Provide the [X, Y] coordinate of the cell's center where the given text is located.  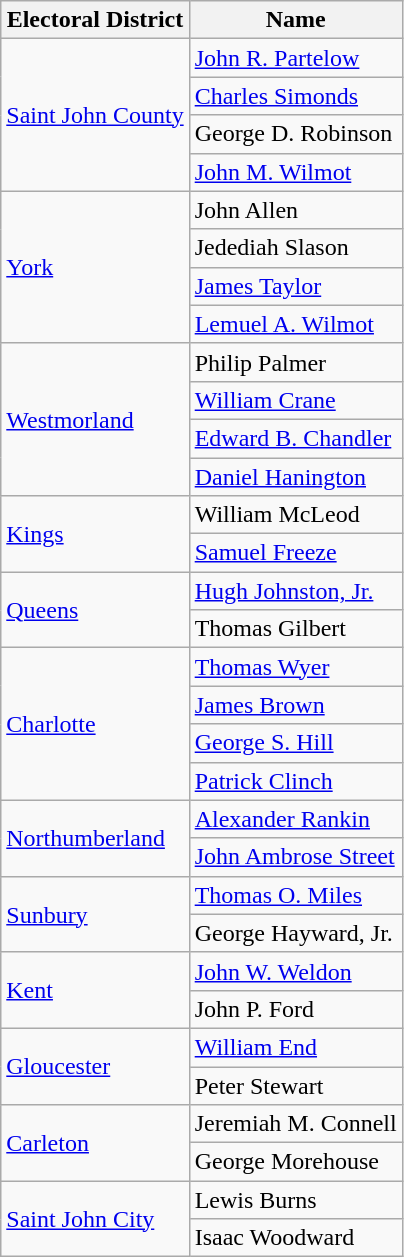
George D. Robinson [296, 134]
Gloucester [95, 1066]
George Morehouse [296, 1162]
William McLeod [296, 515]
John M. Wilmot [296, 172]
Sunbury [95, 914]
John W. Weldon [296, 971]
York [95, 267]
Philip Palmer [296, 362]
Isaac Woodward [296, 1238]
Daniel Hanington [296, 477]
James Brown [296, 705]
John P. Ford [296, 1009]
Peter Stewart [296, 1085]
John Ambrose Street [296, 857]
Jedediah Slason [296, 248]
William Crane [296, 400]
James Taylor [296, 286]
George Hayward, Jr. [296, 933]
John R. Partelow [296, 58]
Alexander Rankin [296, 819]
John Allen [296, 210]
Carleton [95, 1143]
Saint John County [95, 115]
Edward B. Chandler [296, 438]
William End [296, 1047]
Thomas O. Miles [296, 895]
Jeremiah M. Connell [296, 1124]
Westmorland [95, 419]
Hugh Johnston, Jr. [296, 591]
Lemuel A. Wilmot [296, 324]
Samuel Freeze [296, 553]
Name [296, 20]
Patrick Clinch [296, 781]
Thomas Gilbert [296, 629]
Saint John City [95, 1219]
Charles Simonds [296, 96]
Electoral District [95, 20]
Northumberland [95, 838]
George S. Hill [296, 743]
Lewis Burns [296, 1200]
Kent [95, 990]
Kings [95, 534]
Queens [95, 610]
Thomas Wyer [296, 667]
Charlotte [95, 724]
